For the text-containing cell, return its midpoint in (X, Y) coordinate format. 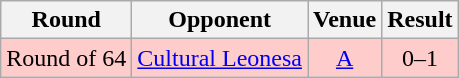
Venue (345, 20)
Round (66, 20)
0–1 (420, 58)
Cultural Leonesa (220, 58)
Opponent (220, 20)
A (345, 58)
Round of 64 (66, 58)
Result (420, 20)
